Detect which cell encompasses the target text, then output its [x, y] center coordinate. 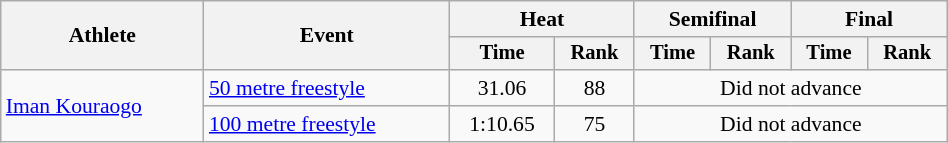
50 metre freestyle [327, 88]
Semifinal [712, 19]
Final [869, 19]
Event [327, 36]
100 metre freestyle [327, 124]
88 [594, 88]
Athlete [102, 36]
Iman Kouraogo [102, 106]
31.06 [502, 88]
Heat [542, 19]
75 [594, 124]
1:10.65 [502, 124]
